Search for the cell housing the specified text and yield its (X, Y) center coordinate. 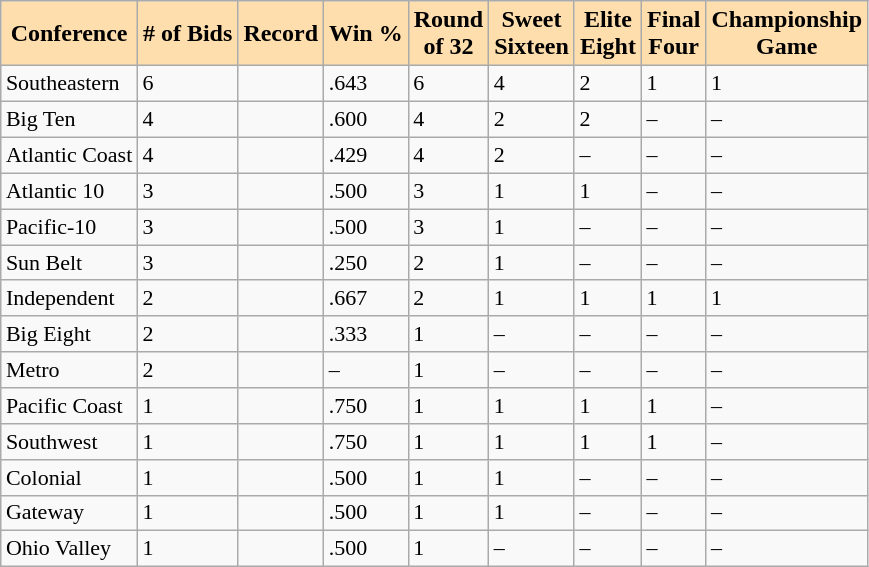
Metro (70, 370)
.250 (366, 263)
Atlantic 10 (70, 191)
.643 (366, 84)
Championship Game (787, 34)
Record (281, 34)
Southeastern (70, 84)
Round of 32 (448, 34)
Ohio Valley (70, 549)
.429 (366, 155)
Southwest (70, 441)
Big Eight (70, 334)
# of Bids (187, 34)
Pacific-10 (70, 227)
Gateway (70, 513)
Sweet Sixteen (532, 34)
.333 (366, 334)
Elite Eight (608, 34)
Colonial (70, 477)
Independent (70, 298)
Big Ten (70, 120)
Final Four (673, 34)
Sun Belt (70, 263)
Pacific Coast (70, 406)
Conference (70, 34)
Atlantic Coast (70, 155)
Win % (366, 34)
.667 (366, 298)
.600 (366, 120)
